From the cell containing the given text, extract its center point as [X, Y] coordinate. 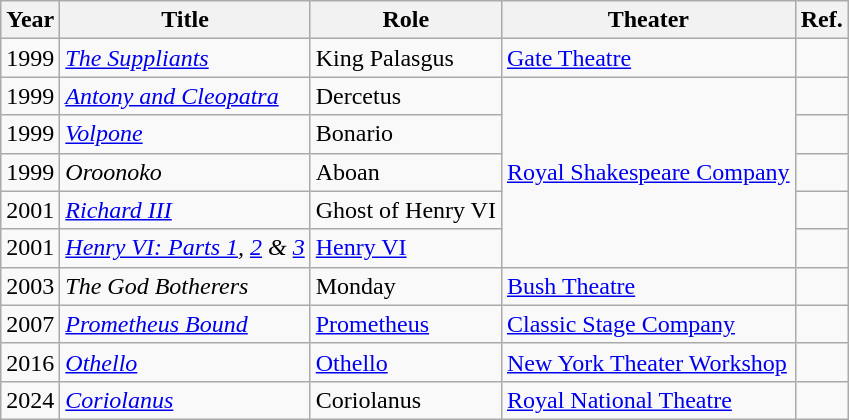
Classic Stage Company [648, 324]
Year [30, 20]
Ref. [822, 20]
Richard III [185, 210]
Monday [406, 286]
Volpone [185, 134]
2007 [30, 324]
Bonario [406, 134]
Antony and Cleopatra [185, 96]
Dercetus [406, 96]
Gate Theatre [648, 58]
New York Theater Workshop [648, 362]
Theater [648, 20]
Henry VI [406, 248]
Royal Shakespeare Company [648, 172]
Ghost of Henry VI [406, 210]
King Palasgus [406, 58]
The God Botherers [185, 286]
Prometheus [406, 324]
The Suppliants [185, 58]
2024 [30, 400]
Royal National Theatre [648, 400]
Bush Theatre [648, 286]
Title [185, 20]
Henry VI: Parts 1, 2 & 3 [185, 248]
Role [406, 20]
Aboan [406, 172]
2003 [30, 286]
Oroonoko [185, 172]
Prometheus Bound [185, 324]
2016 [30, 362]
